Identify which cell holds the provided text, then report its [X, Y] central coordinate. 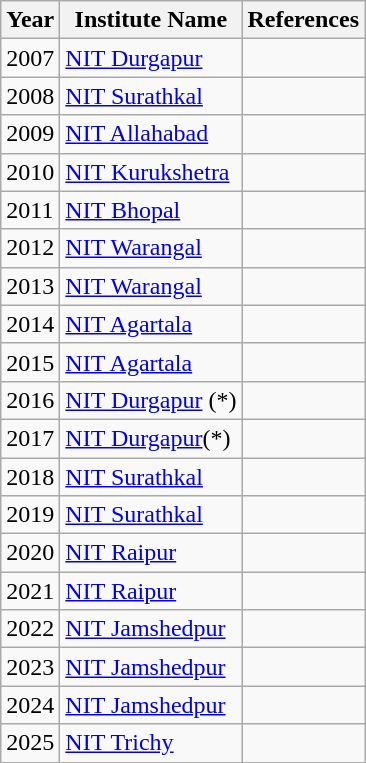
2010 [30, 172]
2025 [30, 743]
NIT Durgapur [151, 58]
2015 [30, 362]
2011 [30, 210]
2007 [30, 58]
2012 [30, 248]
References [304, 20]
2017 [30, 438]
NIT Bhopal [151, 210]
Institute Name [151, 20]
NIT Durgapur(*) [151, 438]
2020 [30, 553]
2023 [30, 667]
2009 [30, 134]
NIT Trichy [151, 743]
Year [30, 20]
2008 [30, 96]
2016 [30, 400]
2024 [30, 705]
2013 [30, 286]
2021 [30, 591]
2018 [30, 477]
NIT Durgapur (*) [151, 400]
2014 [30, 324]
NIT Allahabad [151, 134]
2022 [30, 629]
2019 [30, 515]
NIT Kurukshetra [151, 172]
